Extract the (x, y) coordinate from the center of the cell holding the provided text.  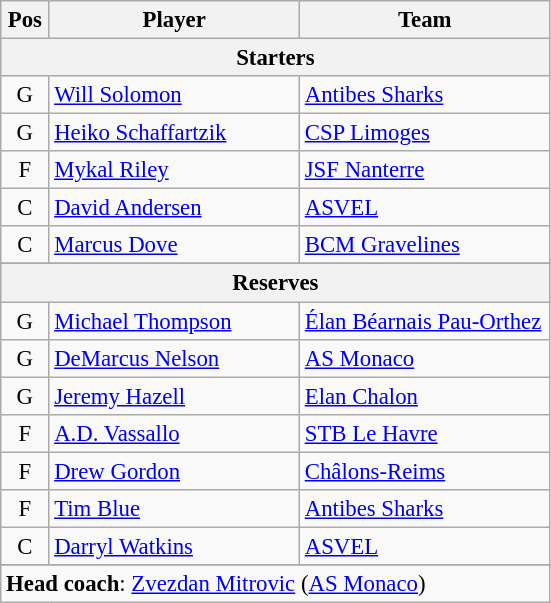
DeMarcus Nelson (174, 358)
STB Le Havre (424, 433)
Mykal Riley (174, 170)
Heiko Schaffartzik (174, 133)
Starters (276, 58)
AS Monaco (424, 358)
Marcus Dove (174, 245)
Tim Blue (174, 509)
Élan Béarnais Pau-Orthez (424, 321)
JSF Nanterre (424, 170)
Elan Chalon (424, 396)
A.D. Vassallo (174, 433)
CSP Limoges (424, 133)
Darryl Watkins (174, 546)
Michael Thompson (174, 321)
Reserves (276, 283)
Jeremy Hazell (174, 396)
Pos (25, 20)
Will Solomon (174, 95)
Team (424, 20)
Head coach: Zvezdan Mitrovic (AS Monaco) (276, 584)
Drew Gordon (174, 471)
David Andersen (174, 208)
BCM Gravelines (424, 245)
Player (174, 20)
Châlons-Reims (424, 471)
